Pinpoint the cell where the given text exists, returning its (x, y) midpoint coordinate. 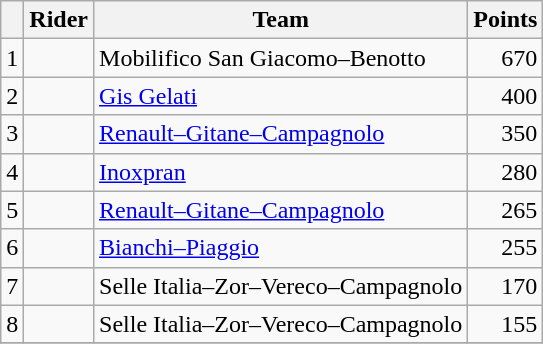
Bianchi–Piaggio (281, 248)
6 (12, 248)
670 (506, 58)
1 (12, 58)
Inoxpran (281, 172)
3 (12, 134)
Mobilifico San Giacomo–Benotto (281, 58)
7 (12, 286)
8 (12, 324)
265 (506, 210)
400 (506, 96)
Team (281, 20)
350 (506, 134)
255 (506, 248)
170 (506, 286)
5 (12, 210)
4 (12, 172)
Points (506, 20)
Gis Gelati (281, 96)
155 (506, 324)
280 (506, 172)
2 (12, 96)
Rider (59, 20)
